Determine the (x, y) coordinate at the center of the cell enclosing the given text.  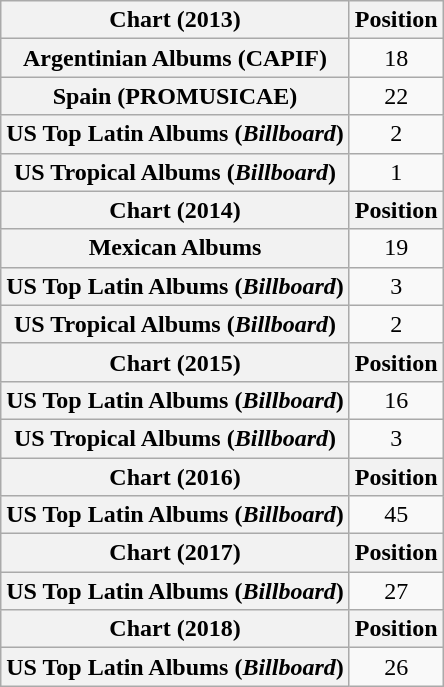
45 (396, 515)
Spain (PROMUSICAE) (176, 96)
19 (396, 248)
27 (396, 591)
16 (396, 400)
Chart (2013) (176, 20)
22 (396, 96)
Argentinian Albums (CAPIF) (176, 58)
Chart (2018) (176, 629)
1 (396, 172)
Chart (2015) (176, 362)
18 (396, 58)
26 (396, 667)
Chart (2017) (176, 553)
Chart (2016) (176, 477)
Mexican Albums (176, 248)
Chart (2014) (176, 210)
